Provide the [X, Y] coordinate of the cell's center where the given text is located.  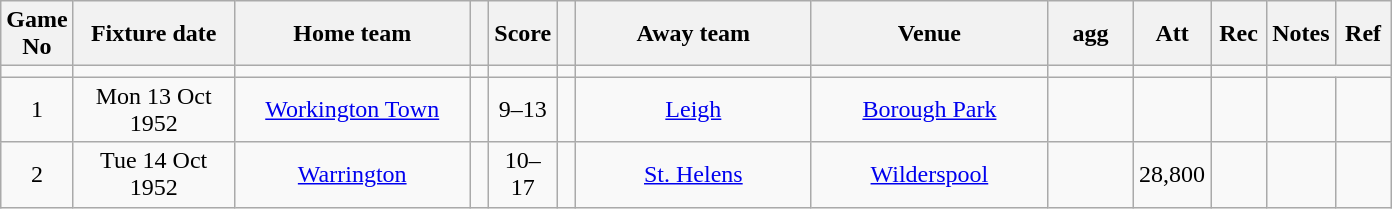
Tue 14 Oct 1952 [154, 174]
Att [1172, 34]
Mon 13 Oct 1952 [154, 110]
9–13 [523, 110]
Away team [693, 34]
Ref [1363, 34]
Home team [352, 34]
Leigh [693, 110]
Score [523, 34]
Game No [37, 34]
Warrington [352, 174]
Notes [1301, 34]
Venue [929, 34]
Wilderspool [929, 174]
1 [37, 110]
Fixture date [154, 34]
Workington Town [352, 110]
agg [1090, 34]
28,800 [1172, 174]
St. Helens [693, 174]
Borough Park [929, 110]
2 [37, 174]
Rec [1239, 34]
10–17 [523, 174]
